Provide the [x, y] coordinate of the cell's center where the given text is located.  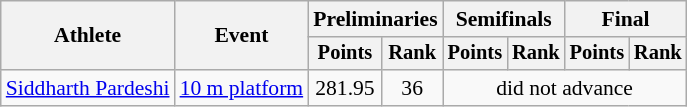
Semifinals [504, 19]
Athlete [88, 36]
Siddharth Pardeshi [88, 88]
Final [626, 19]
did not advance [565, 88]
281.95 [345, 88]
Preliminaries [375, 19]
10 m platform [242, 88]
36 [412, 88]
Event [242, 36]
